Return (x, y) of the center of cell containing provided text 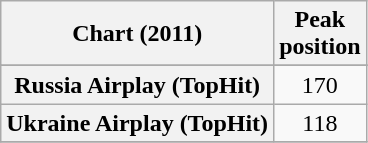
Chart (2011) (138, 34)
Peakposition (320, 34)
170 (320, 85)
118 (320, 123)
Russia Airplay (TopHit) (138, 85)
Ukraine Airplay (TopHit) (138, 123)
